Detect which cell encompasses the target text, then output its (X, Y) center coordinate. 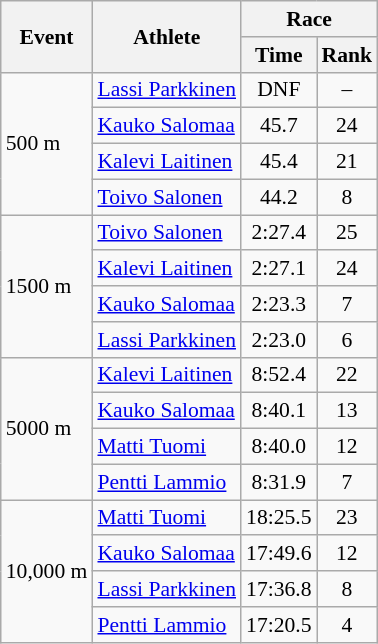
8:40.0 (278, 447)
25 (348, 233)
2:27.1 (278, 269)
10,000 m (47, 571)
Race (309, 19)
4 (348, 625)
45.7 (278, 126)
17:49.6 (278, 554)
Rank (348, 55)
18:25.5 (278, 518)
2:23.0 (278, 340)
– (348, 90)
23 (348, 518)
Time (278, 55)
Athlete (166, 36)
6 (348, 340)
22 (348, 375)
13 (348, 411)
21 (348, 162)
8:40.1 (278, 411)
17:20.5 (278, 625)
Event (47, 36)
1500 m (47, 286)
2:23.3 (278, 304)
500 m (47, 143)
2:27.4 (278, 233)
17:36.8 (278, 589)
44.2 (278, 197)
5000 m (47, 428)
8:31.9 (278, 482)
8:52.4 (278, 375)
45.4 (278, 162)
DNF (278, 90)
